Determine the (x, y) coordinate at the center of the cell enclosing the given text.  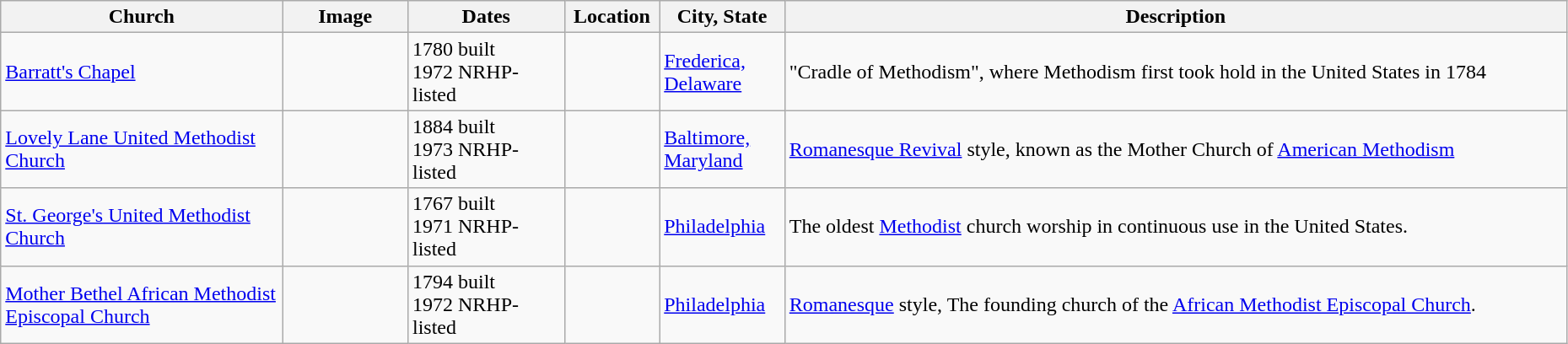
1767 built1971 NRHP-listed (486, 227)
1884 built1973 NRHP-listed (486, 149)
Mother Bethel African Methodist Episcopal Church (142, 304)
Church (142, 17)
1780 built1972 NRHP-listed (486, 72)
Baltimore, Maryland (722, 149)
Romanesque style, The founding church of the African Methodist Episcopal Church. (1176, 304)
Lovely Lane United Methodist Church (142, 149)
City, State (722, 17)
St. George's United Methodist Church (142, 227)
Romanesque Revival style, known as the Mother Church of American Methodism (1176, 149)
1794 built1972 NRHP-listed (486, 304)
Description (1176, 17)
Location (612, 17)
The oldest Methodist church worship in continuous use in the United States. (1176, 227)
Barratt's Chapel (142, 72)
Frederica, Delaware (722, 72)
Dates (486, 17)
Image (346, 17)
"Cradle of Methodism", where Methodism first took hold in the United States in 1784 (1176, 72)
